Provide the (x, y) coordinate of the cell's center where the given text is located.  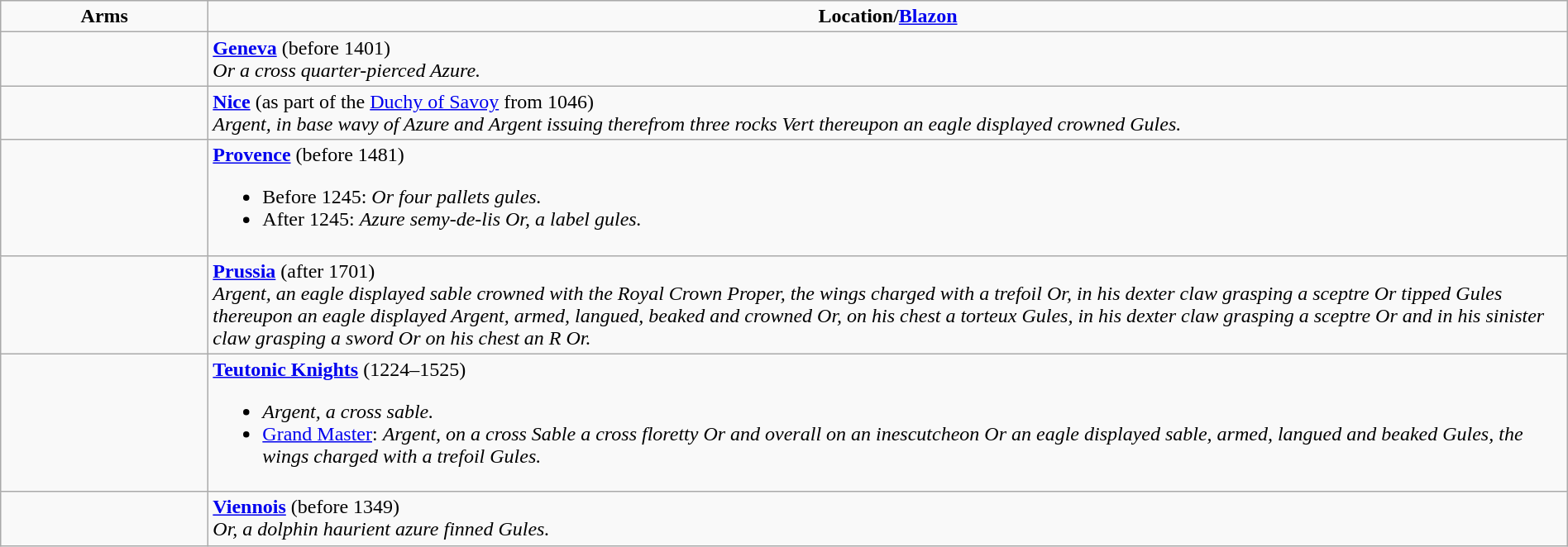
Arms (104, 17)
Provence (before 1481)Before 1245: Or four pallets gules.After 1245: Azure semy-de-lis Or, a label gules. (888, 197)
Location/Blazon (888, 17)
Geneva (before 1401)Or a cross quarter-pierced Azure. (888, 59)
Viennois (before 1349)Or, a dolphin haurient azure finned Gules. (888, 519)
